Locate the cell with the specified text and output its (x, y) center coordinate. 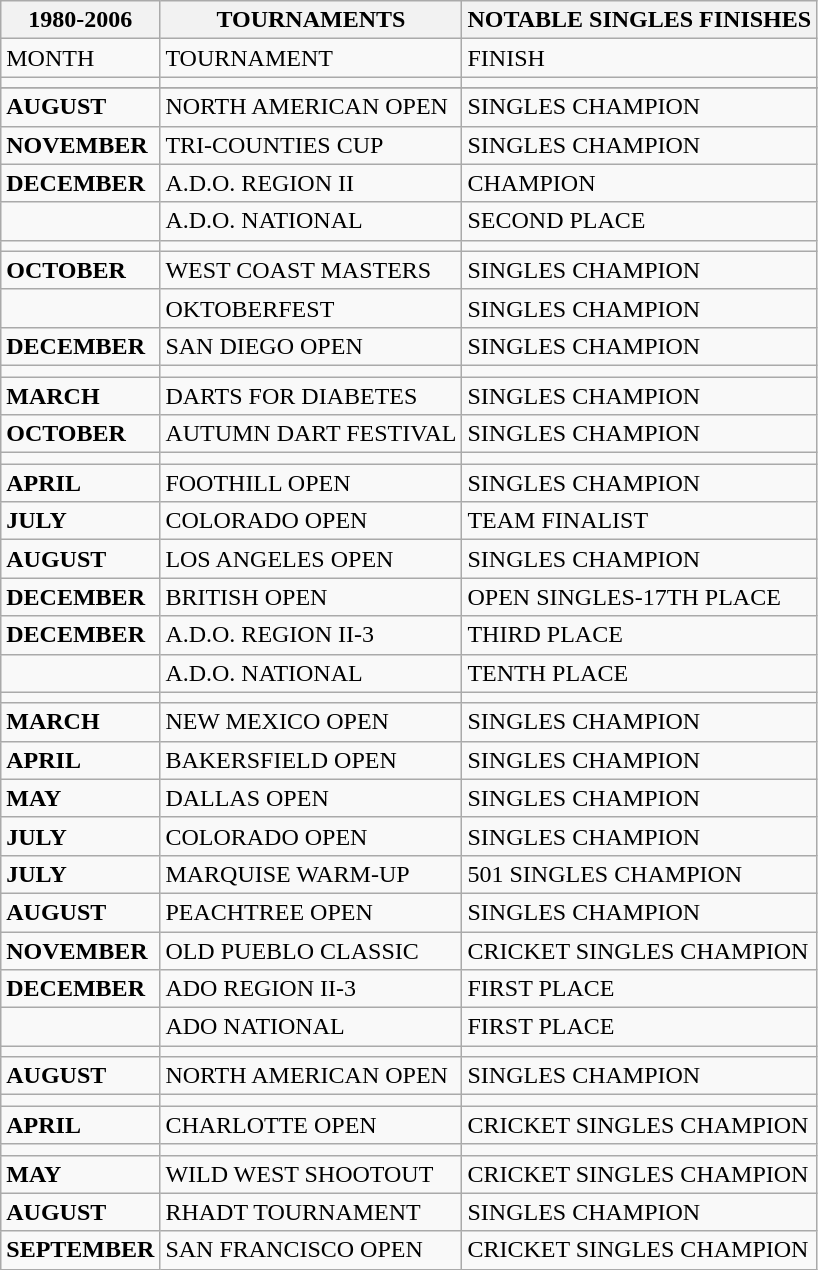
A.D.O. REGION II-3 (311, 635)
RHADT TOURNAMENT (311, 1212)
TENTH PLACE (640, 673)
TOURNAMENT (311, 58)
TRI-COUNTIES CUP (311, 145)
501 SINGLES CHAMPION (640, 874)
CHAMPION (640, 183)
NEW MEXICO OPEN (311, 722)
SECOND PLACE (640, 221)
MONTH (80, 58)
CHARLOTTE OPEN (311, 1125)
DARTS FOR DIABETES (311, 395)
ADO REGION II-3 (311, 989)
BRITISH OPEN (311, 597)
BAKERSFIELD OPEN (311, 760)
WILD WEST SHOOTOUT (311, 1174)
LOS ANGELES OPEN (311, 559)
TOURNAMENTS (311, 20)
WEST COAST MASTERS (311, 270)
A.D.O. REGION II (311, 183)
1980-2006 (80, 20)
SEPTEMBER (80, 1250)
AUTUMN DART FESTIVAL (311, 434)
OLD PUEBLO CLASSIC (311, 951)
OPEN SINGLES-17TH PLACE (640, 597)
NOTABLE SINGLES FINISHES (640, 20)
SAN FRANCISCO OPEN (311, 1250)
PEACHTREE OPEN (311, 912)
OKTOBERFEST (311, 308)
ADO NATIONAL (311, 1027)
FINISH (640, 58)
TEAM FINALIST (640, 521)
THIRD PLACE (640, 635)
DALLAS OPEN (311, 798)
SAN DIEGO OPEN (311, 346)
FOOTHILL OPEN (311, 483)
MARQUISE WARM-UP (311, 874)
